Return the [x, y] coordinate for the center point of the cell that contains the specified text.  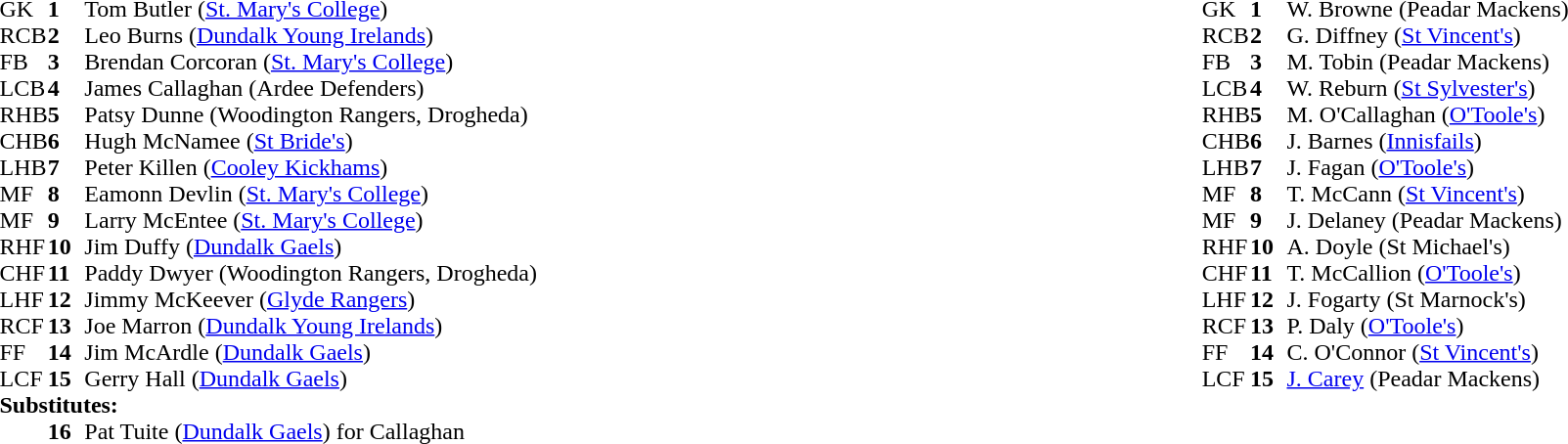
J. Barnes (Innisfails) [1427, 141]
J. Carey (Peadar Mackens) [1427, 379]
T. McCallion (O'Toole's) [1427, 274]
Gerry Hall (Dundalk Gaels) [311, 379]
Paddy Dwyer (Woodington Rangers, Drogheda) [311, 274]
W. Reburn (St Sylvester's) [1427, 88]
Larry McEntee (St. Mary's College) [311, 221]
Peter Killen (Cooley Kickhams) [311, 168]
J. Fogarty (St Marnock's) [1427, 299]
J. Fagan (O'Toole's) [1427, 168]
Joe Marron (Dundalk Young Irelands) [311, 327]
G. Diffney (St Vincent's) [1427, 35]
P. Daly (O'Toole's) [1427, 327]
Jimmy McKeever (Glyde Rangers) [311, 299]
Leo Burns (Dundalk Young Irelands) [311, 35]
M. O'Callaghan (O'Toole's) [1427, 115]
Substitutes: [268, 405]
James Callaghan (Ardee Defenders) [311, 88]
T. McCann (St Vincent's) [1427, 194]
J. Delaney (Peadar Mackens) [1427, 221]
C. O'Connor (St Vincent's) [1427, 352]
Jim Duffy (Dundalk Gaels) [311, 246]
Patsy Dunne (Woodington Rangers, Drogheda) [311, 115]
A. Doyle (St Michael's) [1427, 246]
M. Tobin (Peadar Mackens) [1427, 63]
Jim McArdle (Dundalk Gaels) [311, 352]
Brendan Corcoran (St. Mary's College) [311, 63]
Hugh McNamee (St Bride's) [311, 141]
Eamonn Devlin (St. Mary's College) [311, 194]
